Scan for the cell matching the given text and deliver its [x, y] coordinate at center. 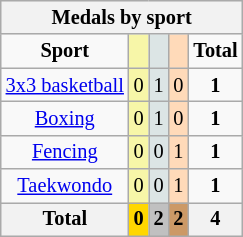
Medals by sport [122, 17]
4 [215, 219]
Taekwondo [65, 186]
Fencing [65, 152]
Sport [65, 51]
Boxing [65, 118]
3x3 basketball [65, 85]
